Output the (X, Y) coordinate of the center of the cell containing the given text.  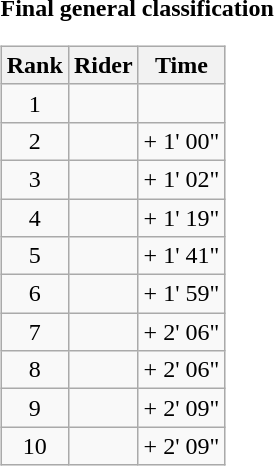
+ 1' 59" (182, 294)
9 (34, 408)
Time (182, 65)
1 (34, 103)
3 (34, 179)
+ 1' 19" (182, 217)
6 (34, 294)
10 (34, 446)
4 (34, 217)
+ 1' 00" (182, 141)
8 (34, 370)
7 (34, 332)
5 (34, 256)
Rank (34, 65)
Rider (103, 65)
+ 1' 02" (182, 179)
+ 1' 41" (182, 256)
2 (34, 141)
